Scan for the cell matching the given text and deliver its [x, y] coordinate at center. 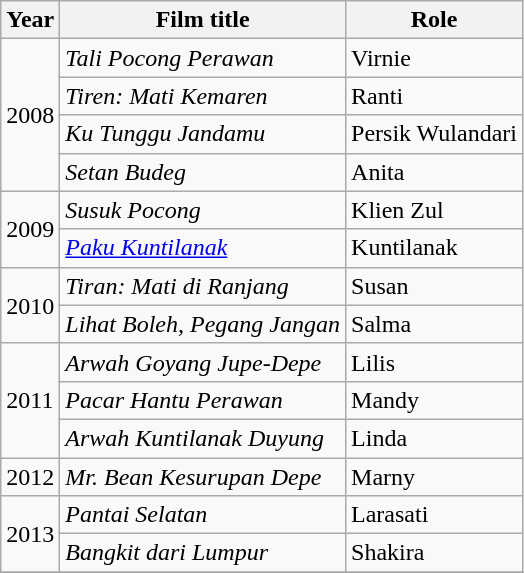
Mandy [434, 400]
Klien Zul [434, 210]
Setan Budeg [203, 172]
Linda [434, 438]
Anita [434, 172]
2011 [30, 400]
Tiran: Mati di Ranjang [203, 286]
2012 [30, 477]
Paku Kuntilanak [203, 248]
2009 [30, 229]
Pacar Hantu Perawan [203, 400]
Virnie [434, 58]
Tali Pocong Perawan [203, 58]
Film title [203, 20]
Persik Wulandari [434, 134]
Tiren: Mati Kemaren [203, 96]
Lilis [434, 362]
Salma [434, 324]
Mr. Bean Kesurupan Depe [203, 477]
Kuntilanak [434, 248]
Marny [434, 477]
Shakira [434, 553]
2008 [30, 115]
Susuk Pocong [203, 210]
Pantai Selatan [203, 515]
Arwah Kuntilanak Duyung [203, 438]
Ranti [434, 96]
2013 [30, 534]
Lihat Boleh, Pegang Jangan [203, 324]
Role [434, 20]
Ku Tunggu Jandamu [203, 134]
Year [30, 20]
Bangkit dari Lumpur [203, 553]
Arwah Goyang Jupe-Depe [203, 362]
Susan [434, 286]
Larasati [434, 515]
2010 [30, 305]
